Find where the given text appears and provide that cell's center as (x, y) coordinate. 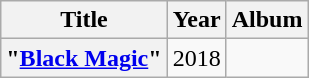
Title (84, 20)
Year (196, 20)
Album (267, 20)
"Black Magic" (84, 58)
2018 (196, 58)
